Return (X, Y) of the center of cell containing provided text 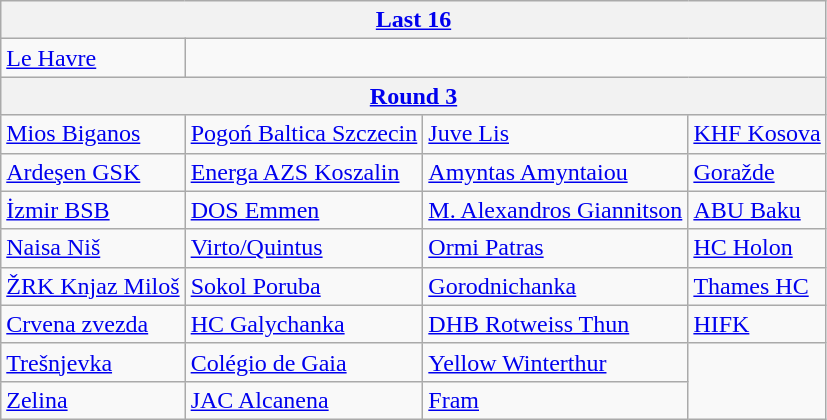
KHF Kosova (757, 134)
Energa AZS Koszalin (304, 172)
HC Holon (757, 248)
Gorodnichanka (556, 286)
Juve Lis (556, 134)
Yellow Winterthur (556, 362)
Round 3 (414, 96)
Mios Biganos (93, 134)
ŽRK Knjaz Miloš (93, 286)
Ormi Patras (556, 248)
DHB Rotweiss Thun (556, 324)
ABU Baku (757, 210)
DOS Emmen (304, 210)
Goražde (757, 172)
HC Galychanka (304, 324)
Le Havre (93, 58)
İzmir BSB (93, 210)
JAC Alcanena (304, 400)
Pogoń Baltica Szczecin (304, 134)
Crvena zvezda (93, 324)
Naisa Niš (93, 248)
Virto/Quintus (304, 248)
Last 16 (414, 20)
Colégio de Gaia (304, 362)
Trešnjevka (93, 362)
Zelina (93, 400)
M. Alexandros Giannitson (556, 210)
Thames HC (757, 286)
Sokol Poruba (304, 286)
Fram (556, 400)
Amyntas Amyntaiou (556, 172)
HIFK (757, 324)
Ardeşen GSK (93, 172)
